Locate the cell with the specified text and output its (x, y) center coordinate. 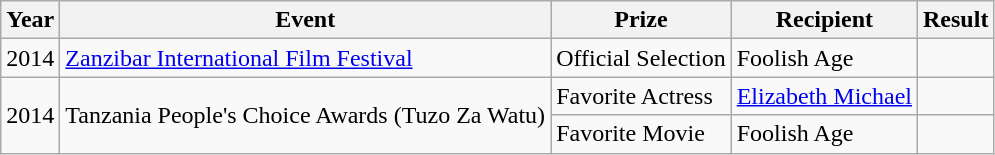
Event (306, 20)
Tanzania People's Choice Awards (Tuzo Za Watu) (306, 115)
Favorite Movie (642, 134)
Recipient (824, 20)
Official Selection (642, 58)
Favorite Actress (642, 96)
Elizabeth Michael (824, 96)
Zanzibar International Film Festival (306, 58)
Year (30, 20)
Prize (642, 20)
Result (956, 20)
